For the text-containing cell, return its midpoint in (X, Y) coordinate format. 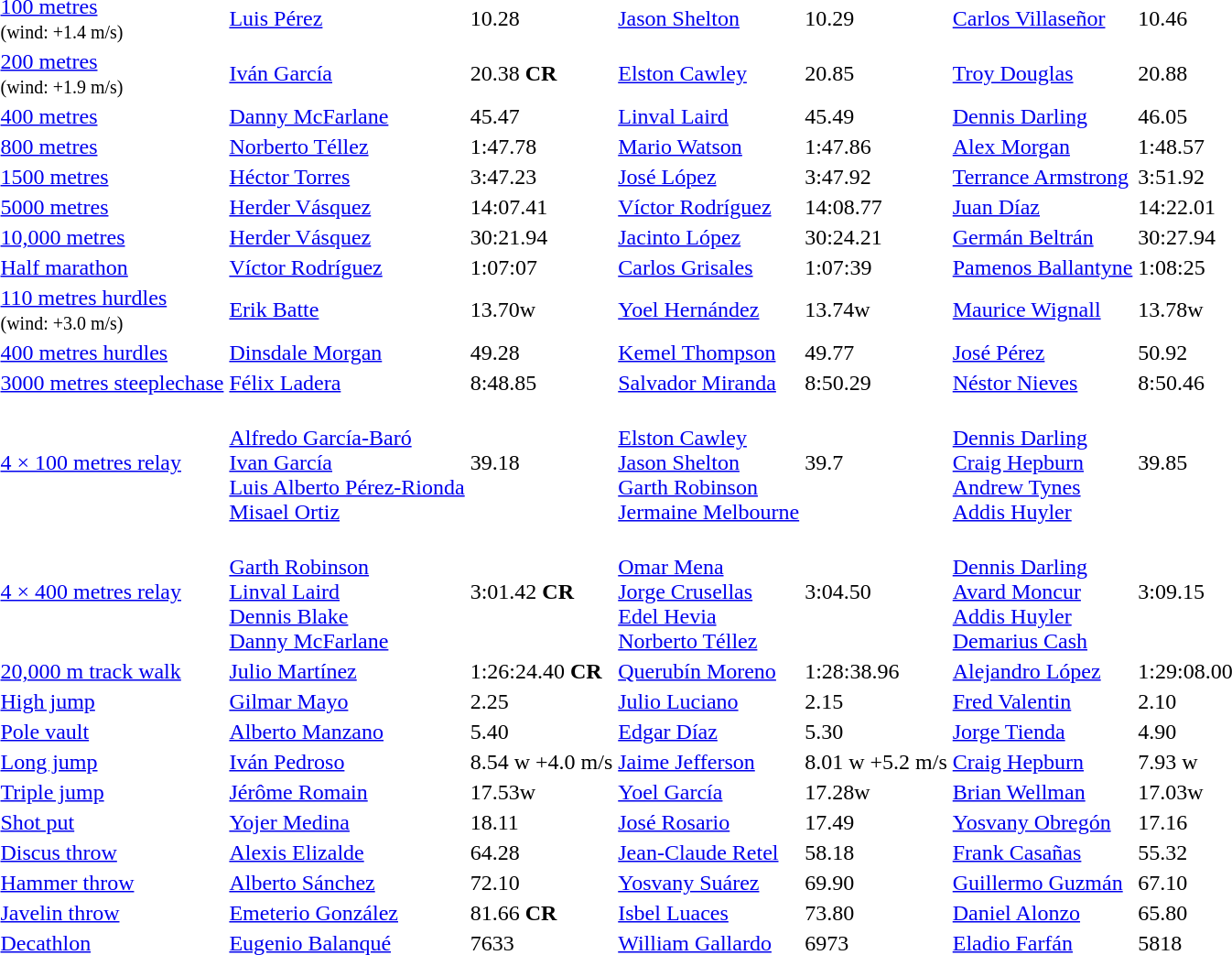
Yosvany Suárez (708, 883)
Dennis Darling (1043, 116)
Isbel Luaces (708, 913)
Erik Batte (347, 309)
Julio Martínez (347, 671)
Craig Hepburn (1043, 762)
Jaime Jefferson (708, 762)
73.80 (877, 913)
8.54 w +4.0 m/s (542, 762)
3:47.23 (542, 177)
José López (708, 177)
Carlos Grisales (708, 267)
14:08.77 (877, 207)
Julio Luciano (708, 701)
Juan Díaz (1043, 207)
Iván García (347, 73)
Yosvany Obregón (1043, 822)
Alejandro López (1043, 671)
17.28w (877, 792)
Mario Watson (708, 147)
20.85 (877, 73)
Edgar Díaz (708, 732)
8.01 w +5.2 m/s (877, 762)
Emeterio González (347, 913)
Yoel García (708, 792)
Alberto Manzano (347, 732)
Gilmar Mayo (347, 701)
Guillermo Guzmán (1043, 883)
17.49 (877, 822)
17.53w (542, 792)
José Pérez (1043, 353)
Danny McFarlane (347, 116)
Linval Laird (708, 116)
3:01.42 CR (542, 591)
39.18 (542, 462)
Félix Ladera (347, 383)
1:07:39 (877, 267)
Germán Beltrán (1043, 237)
Troy Douglas (1043, 73)
45.49 (877, 116)
18.11 (542, 822)
2.15 (877, 701)
Kemel Thompson (708, 353)
13.74w (877, 309)
Norberto Téllez (347, 147)
30:21.94 (542, 237)
3:04.50 (877, 591)
3:47.92 (877, 177)
Maurice Wignall (1043, 309)
Dennis DarlingAvard MoncurAddis HuylerDemarius Cash (1043, 591)
Yoel Hernández (708, 309)
Jorge Tienda (1043, 732)
Jean-Claude Retel (708, 852)
2.25 (542, 701)
Frank Casañas (1043, 852)
Elston Cawley (708, 73)
1:47.78 (542, 147)
Salvador Miranda (708, 383)
Jacinto López (708, 237)
Dennis DarlingCraig HepburnAndrew TynesAddis Huyler (1043, 462)
Alberto Sánchez (347, 883)
Querubín Moreno (708, 671)
Alfredo García-BaróIvan GarcíaLuis Alberto Pérez-RiondaMisael Ortiz (347, 462)
Jérôme Romain (347, 792)
81.66 CR (542, 913)
Dinsdale Morgan (347, 353)
Héctor Torres (347, 177)
Pamenos Ballantyne (1043, 267)
Iván Pedroso (347, 762)
Daniel Alonzo (1043, 913)
13.70w (542, 309)
Garth RobinsonLinval LairdDennis BlakeDanny McFarlane (347, 591)
8:48.85 (542, 383)
14:07.41 (542, 207)
Fred Valentin (1043, 701)
Alex Morgan (1043, 147)
Alexis Elizalde (347, 852)
1:26:24.40 CR (542, 671)
45.47 (542, 116)
49.77 (877, 353)
72.10 (542, 883)
José Rosario (708, 822)
49.28 (542, 353)
1:28:38.96 (877, 671)
Néstor Nieves (1043, 383)
Terrance Armstrong (1043, 177)
5.40 (542, 732)
58.18 (877, 852)
8:50.29 (877, 383)
Brian Wellman (1043, 792)
5.30 (877, 732)
1:07:07 (542, 267)
Yojer Medina (347, 822)
Omar MenaJorge CrusellasEdel HeviaNorberto Téllez (708, 591)
69.90 (877, 883)
1:47.86 (877, 147)
39.7 (877, 462)
64.28 (542, 852)
Elston CawleyJason SheltonGarth RobinsonJermaine Melbourne (708, 462)
30:24.21 (877, 237)
20.38 CR (542, 73)
